Search for the cell housing the specified text and yield its (X, Y) center coordinate. 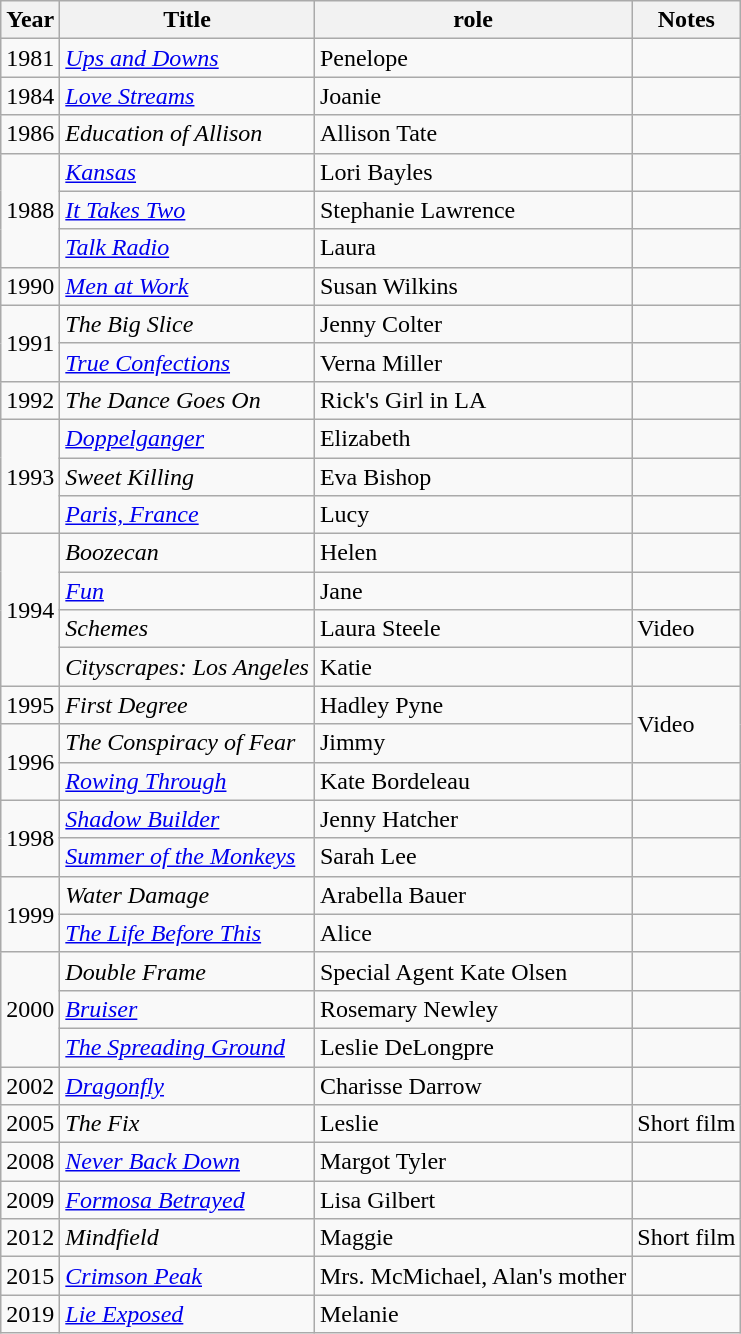
Bruiser (188, 1009)
Penelope (472, 58)
Jenny Hatcher (472, 819)
Jimmy (472, 743)
Melanie (472, 1314)
1992 (30, 400)
First Degree (188, 705)
Allison Tate (472, 134)
2019 (30, 1314)
Jane (472, 591)
Elizabeth (472, 438)
Special Agent Kate Olsen (472, 971)
Ups and Downs (188, 58)
1981 (30, 58)
Men at Work (188, 286)
Double Frame (188, 971)
1986 (30, 134)
Doppelganger (188, 438)
Margot Tyler (472, 1162)
1993 (30, 476)
Shadow Builder (188, 819)
Helen (472, 553)
role (472, 20)
Crimson Peak (188, 1276)
1994 (30, 610)
Lie Exposed (188, 1314)
2005 (30, 1124)
2008 (30, 1162)
Cityscrapes: Los Angeles (188, 667)
Fun (188, 591)
1988 (30, 210)
1996 (30, 762)
Arabella Bauer (472, 895)
Eva Bishop (472, 477)
Rowing Through (188, 781)
Lori Bayles (472, 172)
True Confections (188, 362)
Stephanie Lawrence (472, 210)
Never Back Down (188, 1162)
Lisa Gilbert (472, 1200)
It Takes Two (188, 210)
The Dance Goes On (188, 400)
1990 (30, 286)
Summer of the Monkeys (188, 857)
Mindfield (188, 1238)
Love Streams (188, 96)
2002 (30, 1085)
Talk Radio (188, 248)
Hadley Pyne (472, 705)
Rick's Girl in LA (472, 400)
1995 (30, 705)
2009 (30, 1200)
Kansas (188, 172)
Rosemary Newley (472, 1009)
The Life Before This (188, 933)
The Big Slice (188, 324)
2000 (30, 1009)
Maggie (472, 1238)
Boozecan (188, 553)
Sweet Killing (188, 477)
Leslie (472, 1124)
Mrs. McMichael, Alan's mother (472, 1276)
Notes (686, 20)
Laura Steele (472, 629)
1991 (30, 343)
Water Damage (188, 895)
1998 (30, 838)
Formosa Betrayed (188, 1200)
Alice (472, 933)
Paris, France (188, 515)
Leslie DeLongpre (472, 1047)
Laura (472, 248)
1999 (30, 914)
Susan Wilkins (472, 286)
The Spreading Ground (188, 1047)
Year (30, 20)
Charisse Darrow (472, 1085)
2015 (30, 1276)
Jenny Colter (472, 324)
Lucy (472, 515)
The Fix (188, 1124)
Title (188, 20)
Katie (472, 667)
Kate Bordeleau (472, 781)
Dragonfly (188, 1085)
1984 (30, 96)
Sarah Lee (472, 857)
The Conspiracy of Fear (188, 743)
Joanie (472, 96)
2012 (30, 1238)
Schemes (188, 629)
Education of Allison (188, 134)
Verna Miller (472, 362)
